Locate the cell with the specified text and output its [X, Y] center coordinate. 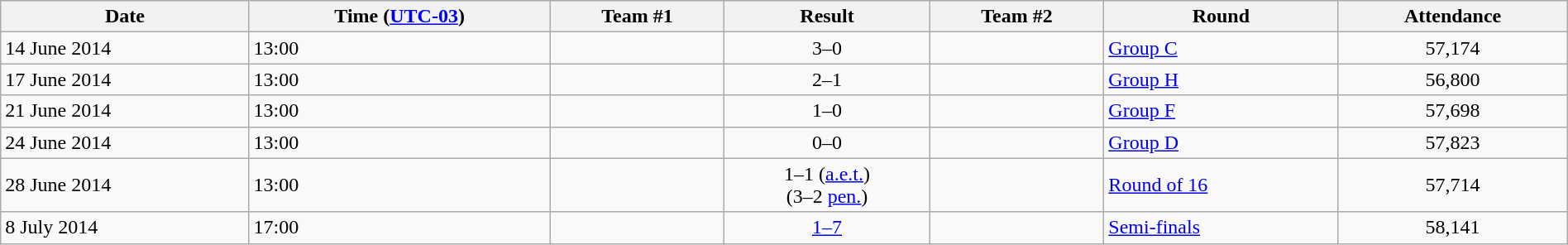
24 June 2014 [125, 142]
Result [827, 17]
57,698 [1452, 111]
1–1 (a.e.t.) (3–2 pen.) [827, 185]
Group D [1221, 142]
57,174 [1452, 48]
3–0 [827, 48]
0–0 [827, 142]
56,800 [1452, 79]
21 June 2014 [125, 111]
14 June 2014 [125, 48]
28 June 2014 [125, 185]
8 July 2014 [125, 228]
57,714 [1452, 185]
Group C [1221, 48]
57,823 [1452, 142]
Date [125, 17]
Semi-finals [1221, 228]
2–1 [827, 79]
1–7 [827, 228]
Attendance [1452, 17]
Team #2 [1017, 17]
Round [1221, 17]
17 June 2014 [125, 79]
Group H [1221, 79]
17:00 [399, 228]
58,141 [1452, 228]
Round of 16 [1221, 185]
Time (UTC-03) [399, 17]
Group F [1221, 111]
Team #1 [637, 17]
1–0 [827, 111]
